Detect which cell encompasses the target text, then output its (x, y) center coordinate. 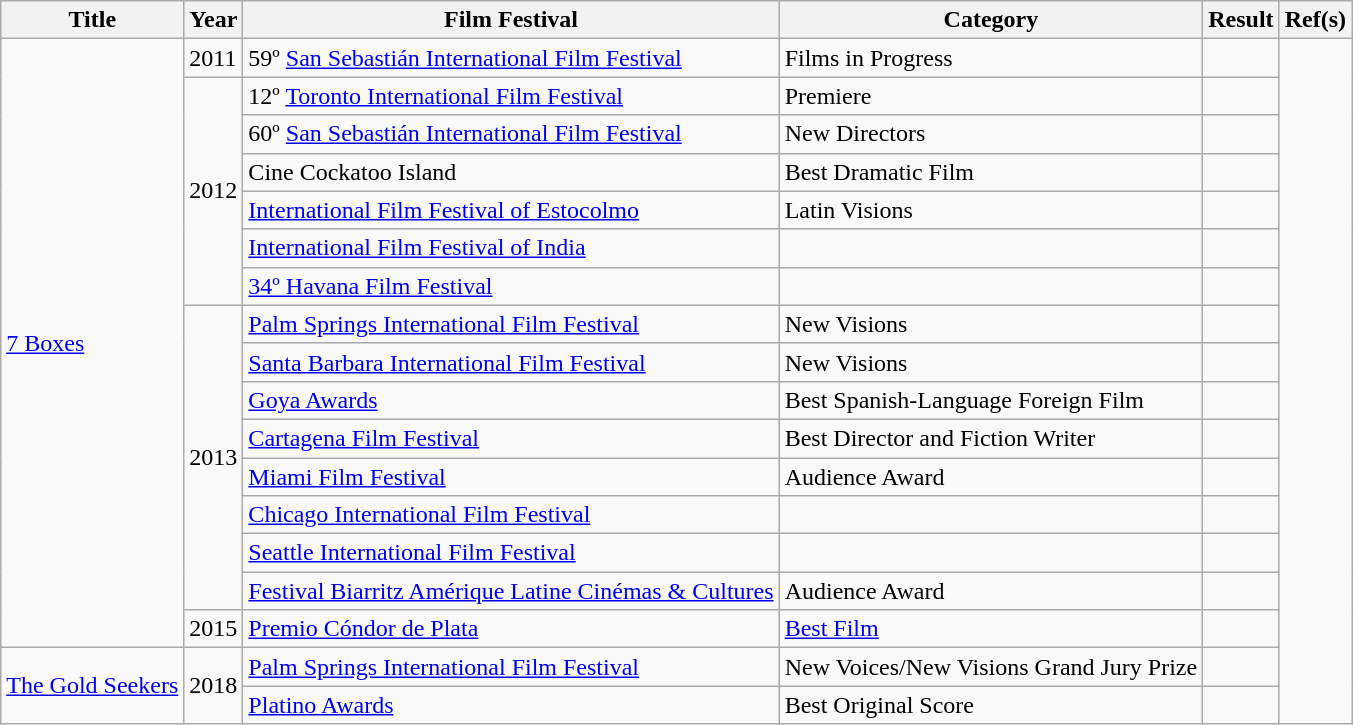
Best Film (991, 629)
2018 (214, 686)
Premiere (991, 96)
2012 (214, 191)
Film Festival (511, 20)
60º San Sebastián International Film Festival (511, 134)
Premio Cóndor de Plata (511, 629)
Best Dramatic Film (991, 172)
Santa Barbara International Film Festival (511, 362)
New Directors (991, 134)
12º Toronto International Film Festival (511, 96)
The Gold Seekers (92, 686)
New Voices/New Visions Grand Jury Prize (991, 667)
Category (991, 20)
2013 (214, 457)
Title (92, 20)
Best Spanish-Language Foreign Film (991, 400)
Chicago International Film Festival (511, 515)
Platino Awards (511, 705)
7 Boxes (92, 344)
59º San Sebastián International Film Festival (511, 58)
Miami Film Festival (511, 477)
International Film Festival of Estocolmo (511, 210)
34º Havana Film Festival (511, 286)
2015 (214, 629)
2011 (214, 58)
Festival Biarritz Amérique Latine Cinémas & Cultures (511, 591)
Seattle International Film Festival (511, 553)
Latin Visions (991, 210)
Goya Awards (511, 400)
Best Original Score (991, 705)
Best Director and Fiction Writer (991, 438)
Ref(s) (1315, 20)
Cartagena Film Festival (511, 438)
International Film Festival of India (511, 248)
Films in Progress (991, 58)
Year (214, 20)
Result (1241, 20)
Cine Cockatoo Island (511, 172)
